Determine the [X, Y] coordinate at the center of the cell enclosing the given text.  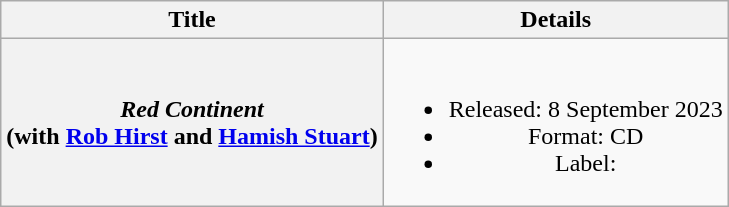
Red Continent (with Rob Hirst and Hamish Stuart) [192, 122]
Details [556, 20]
Released: 8 September 2023Format: CDLabel: [556, 122]
Title [192, 20]
